From the cell containing the given text, extract its center point as [X, Y] coordinate. 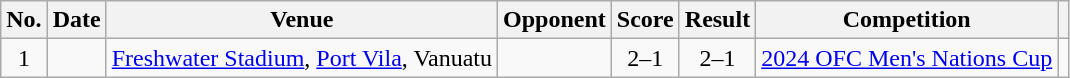
Date [76, 20]
Result [717, 20]
Score [645, 20]
Competition [907, 20]
No. [24, 20]
Freshwater Stadium, Port Vila, Vanuatu [302, 58]
Venue [302, 20]
Opponent [555, 20]
1 [24, 58]
2024 OFC Men's Nations Cup [907, 58]
